Locate the cell with the specified text and output its (X, Y) center coordinate. 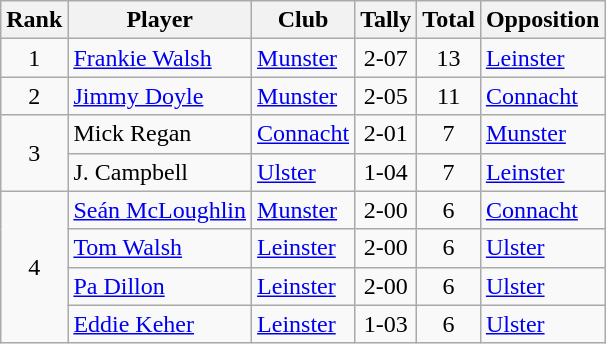
Jimmy Doyle (160, 96)
Mick Regan (160, 134)
11 (449, 96)
13 (449, 58)
Pa Dillon (160, 286)
1 (34, 58)
Opposition (542, 20)
4 (34, 267)
2-01 (386, 134)
2-07 (386, 58)
J. Campbell (160, 172)
2-05 (386, 96)
Seán McLoughlin (160, 210)
Eddie Keher (160, 324)
Player (160, 20)
1-04 (386, 172)
Tom Walsh (160, 248)
Frankie Walsh (160, 58)
Rank (34, 20)
2 (34, 96)
Club (304, 20)
Total (449, 20)
1-03 (386, 324)
3 (34, 153)
Tally (386, 20)
